Return [X, Y] of the center of cell containing provided text 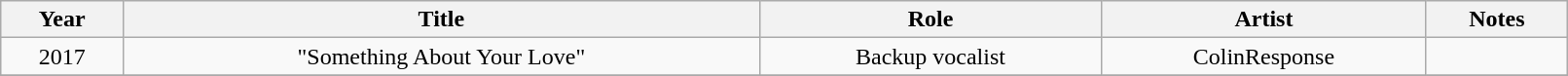
Year [62, 19]
Title [442, 19]
"Something About Your Love" [442, 57]
Artist [1263, 19]
Backup vocalist [930, 57]
Notes [1497, 19]
ColinResponse [1263, 57]
2017 [62, 57]
Role [930, 19]
